Output the (x, y) coordinate of the center of the cell containing the given text.  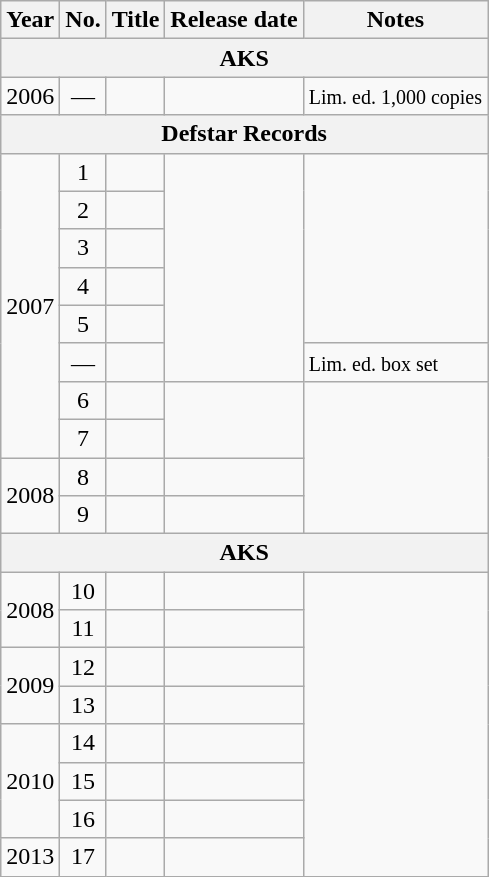
Defstar Records (244, 134)
2010 (30, 781)
Lim. ed. 1,000 copies (395, 96)
12 (83, 667)
Notes (395, 20)
5 (83, 324)
17 (83, 857)
8 (83, 477)
2009 (30, 686)
7 (83, 438)
4 (83, 286)
13 (83, 705)
16 (83, 819)
9 (83, 515)
Year (30, 20)
14 (83, 743)
1 (83, 172)
2013 (30, 857)
2 (83, 210)
2006 (30, 96)
11 (83, 629)
10 (83, 591)
6 (83, 400)
3 (83, 248)
15 (83, 781)
Title (136, 20)
2007 (30, 305)
No. (83, 20)
Release date (234, 20)
Lim. ed. box set (395, 362)
